Find where the given text appears and provide that cell's center as (X, Y) coordinate. 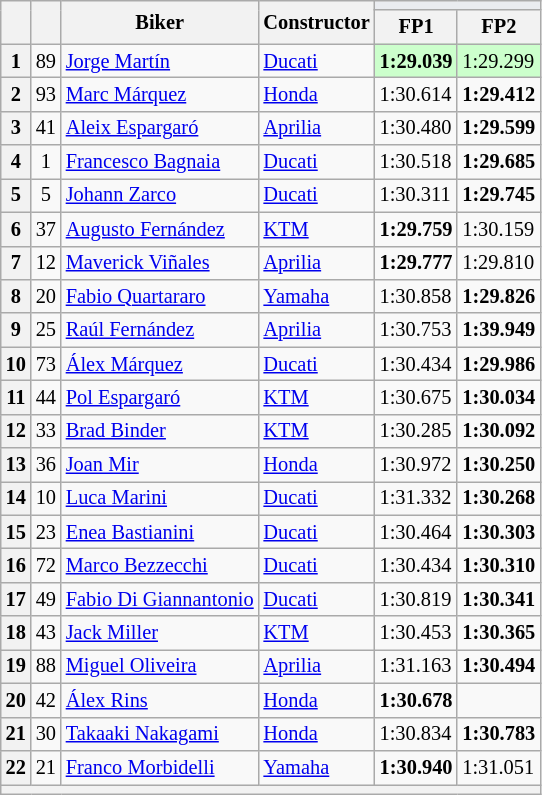
1:30.675 (416, 397)
4 (16, 162)
1:29.039 (416, 61)
72 (46, 565)
37 (46, 229)
22 (16, 767)
Fabio Quartararo (160, 296)
16 (16, 565)
1:30.341 (498, 599)
41 (46, 128)
1:31.163 (416, 666)
1:29.759 (416, 229)
1:30.518 (416, 162)
1:30.834 (416, 734)
Jorge Martín (160, 61)
2 (16, 94)
30 (46, 734)
1:30.940 (416, 767)
1:29.745 (498, 195)
Joan Mir (160, 465)
Aleix Espargaró (160, 128)
Pol Espargaró (160, 397)
Marc Márquez (160, 94)
13 (16, 465)
18 (16, 633)
1:30.753 (416, 330)
36 (46, 465)
1:30.480 (416, 128)
23 (46, 532)
15 (16, 532)
Fabio Di Giannantonio (160, 599)
9 (16, 330)
1:30.494 (498, 666)
Álex Rins (160, 700)
1:30.159 (498, 229)
1:29.986 (498, 364)
19 (16, 666)
Johann Zarco (160, 195)
88 (46, 666)
Enea Bastianini (160, 532)
Marco Bezzecchi (160, 565)
44 (46, 397)
Augusto Fernández (160, 229)
8 (16, 296)
1:30.678 (416, 700)
1:30.303 (498, 532)
1:30.250 (498, 465)
Álex Márquez (160, 364)
49 (46, 599)
1:30.310 (498, 565)
Miguel Oliveira (160, 666)
11 (16, 397)
Biker (160, 22)
33 (46, 431)
1:31.332 (416, 498)
7 (16, 263)
89 (46, 61)
73 (46, 364)
Franco Morbidelli (160, 767)
1:30.464 (416, 532)
1:30.285 (416, 431)
Luca Marini (160, 498)
93 (46, 94)
1:29.299 (498, 61)
1:30.453 (416, 633)
1:30.783 (498, 734)
1:30.365 (498, 633)
1:30.311 (416, 195)
14 (16, 498)
42 (46, 700)
1:30.268 (498, 498)
FP1 (416, 27)
Raúl Fernández (160, 330)
43 (46, 633)
FP2 (498, 27)
1:30.972 (416, 465)
1:29.412 (498, 94)
1:30.034 (498, 397)
Constructor (317, 22)
Francesco Bagnaia (160, 162)
1:29.685 (498, 162)
1:30.092 (498, 431)
1:29.599 (498, 128)
3 (16, 128)
1:29.826 (498, 296)
1:31.051 (498, 767)
1:30.819 (416, 599)
1:30.858 (416, 296)
1:29.777 (416, 263)
Jack Miller (160, 633)
1:39.949 (498, 330)
1:30.614 (416, 94)
Maverick Viñales (160, 263)
1:29.810 (498, 263)
Brad Binder (160, 431)
17 (16, 599)
Takaaki Nakagami (160, 734)
6 (16, 229)
25 (46, 330)
